Return the (x, y) coordinate for the center point of the cell that contains the specified text.  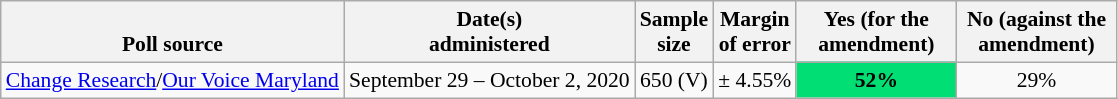
52% (876, 80)
Poll source (172, 32)
29% (1036, 80)
± 4.55% (754, 80)
Yes (for the amendment) (876, 32)
Date(s)administered (490, 32)
No (against the amendment) (1036, 32)
September 29 – October 2, 2020 (490, 80)
Change Research/Our Voice Maryland (172, 80)
Samplesize (674, 32)
650 (V) (674, 80)
Marginof error (754, 32)
